Provide the [x, y] coordinate of the cell's center where the given text is located.  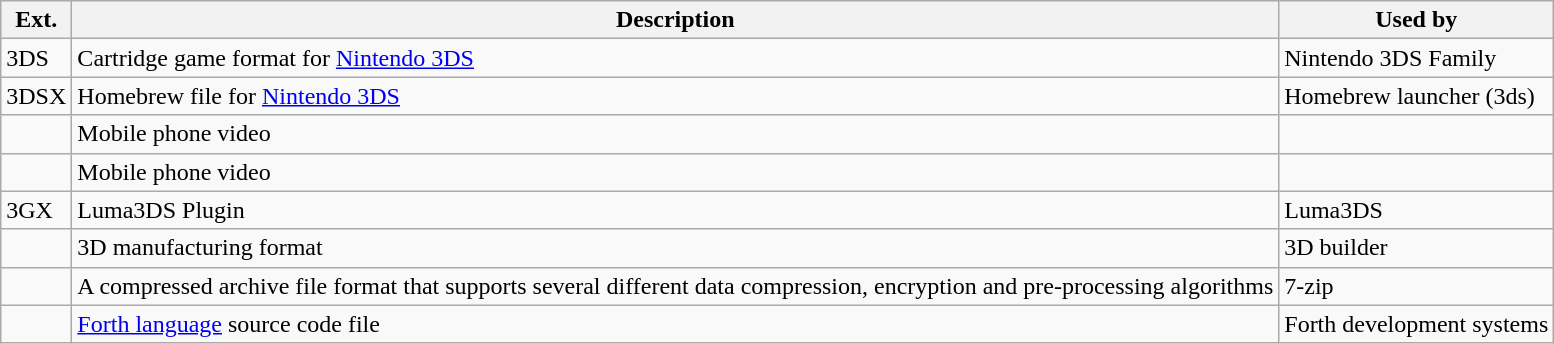
Forth development systems [1416, 324]
3GX [36, 210]
Luma3DS Plugin [676, 210]
3D manufacturing format [676, 248]
Description [676, 20]
Nintendo 3DS Family [1416, 58]
Homebrew file for Nintendo 3DS [676, 96]
3DSX [36, 96]
Used by [1416, 20]
Luma3DS [1416, 210]
3DS [36, 58]
Ext. [36, 20]
Cartridge game format for Nintendo 3DS [676, 58]
7-zip [1416, 286]
Homebrew launcher (3ds) [1416, 96]
Forth language source code file [676, 324]
A compressed archive file format that supports several different data compression, encryption and pre-processing algorithms [676, 286]
3D builder [1416, 248]
